Search for the cell housing the specified text and yield its [x, y] center coordinate. 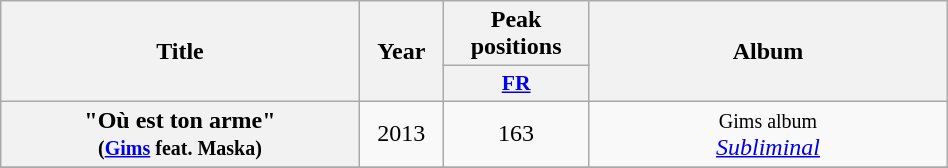
Title [180, 52]
Peak positions [516, 34]
FR [516, 84]
"Où est ton arme" (Gims feat. Maska) [180, 134]
163 [516, 134]
Album [768, 52]
Year [401, 52]
Gims albumSubliminal [768, 134]
2013 [401, 134]
